Provide the [x, y] coordinate of the cell's center where the given text is located.  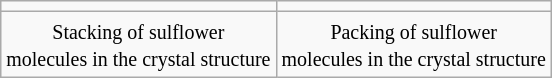
Stacking of sulflowermolecules in the crystal structure [138, 44]
Packing of sulflowermolecules in the crystal structure [414, 44]
